Capture the cell that displays the provided text and extract its (x, y) central coordinate. 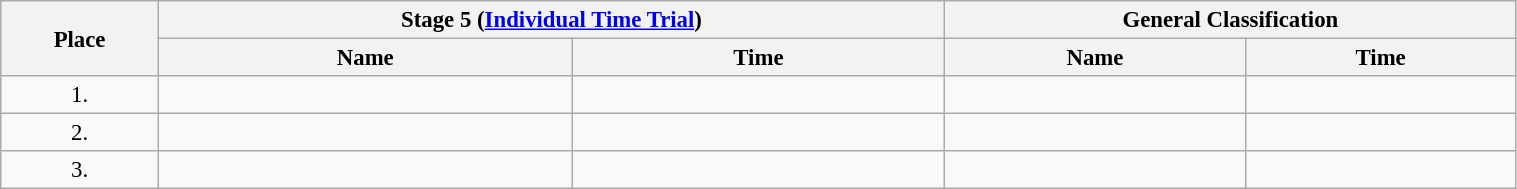
1. (80, 95)
3. (80, 170)
General Classification (1230, 20)
Place (80, 38)
Stage 5 (Individual Time Trial) (551, 20)
2. (80, 133)
